Output the [x, y] coordinate of the center of the cell containing the given text.  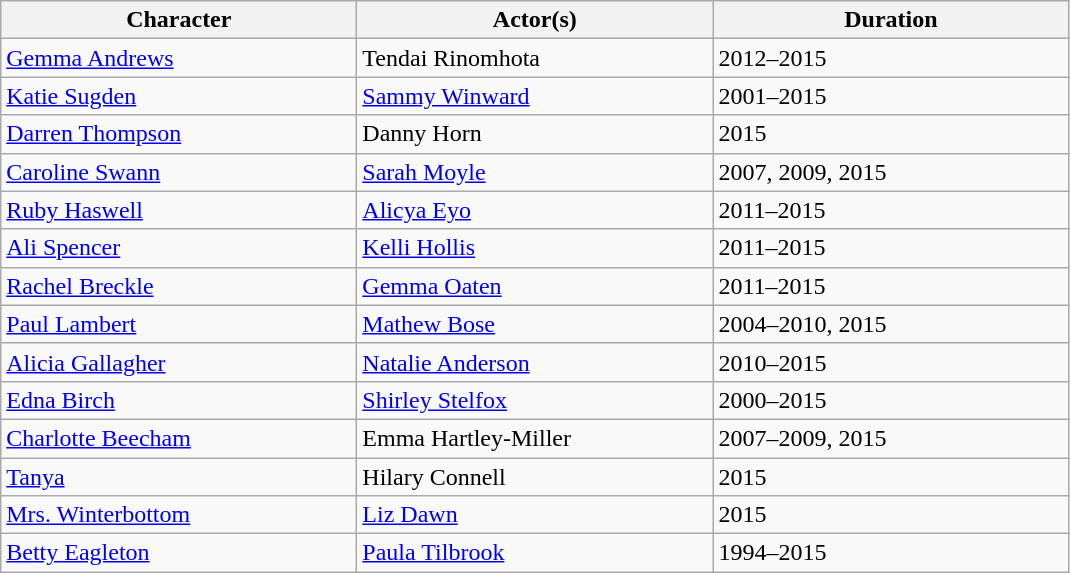
Mrs. Winterbottom [179, 515]
Tendai Rinomhota [535, 58]
2004–2010, 2015 [891, 324]
Hilary Connell [535, 477]
Gemma Oaten [535, 286]
2007–2009, 2015 [891, 438]
2012–2015 [891, 58]
Sarah Moyle [535, 172]
Emma Hartley-Miller [535, 438]
Ali Spencer [179, 248]
Natalie Anderson [535, 362]
2007, 2009, 2015 [891, 172]
Paul Lambert [179, 324]
2010–2015 [891, 362]
Katie Sugden [179, 96]
Danny Horn [535, 134]
Alicia Gallagher [179, 362]
1994–2015 [891, 553]
Sammy Winward [535, 96]
Liz Dawn [535, 515]
Actor(s) [535, 20]
Duration [891, 20]
Rachel Breckle [179, 286]
Charlotte Beecham [179, 438]
Edna Birch [179, 400]
Gemma Andrews [179, 58]
Tanya [179, 477]
Mathew Bose [535, 324]
Betty Eagleton [179, 553]
Kelli Hollis [535, 248]
Paula Tilbrook [535, 553]
Alicya Eyo [535, 210]
2000–2015 [891, 400]
Character [179, 20]
2001–2015 [891, 96]
Shirley Stelfox [535, 400]
Ruby Haswell [179, 210]
Darren Thompson [179, 134]
Caroline Swann [179, 172]
